Return the (x, y) coordinate for the center point of the cell that contains the specified text.  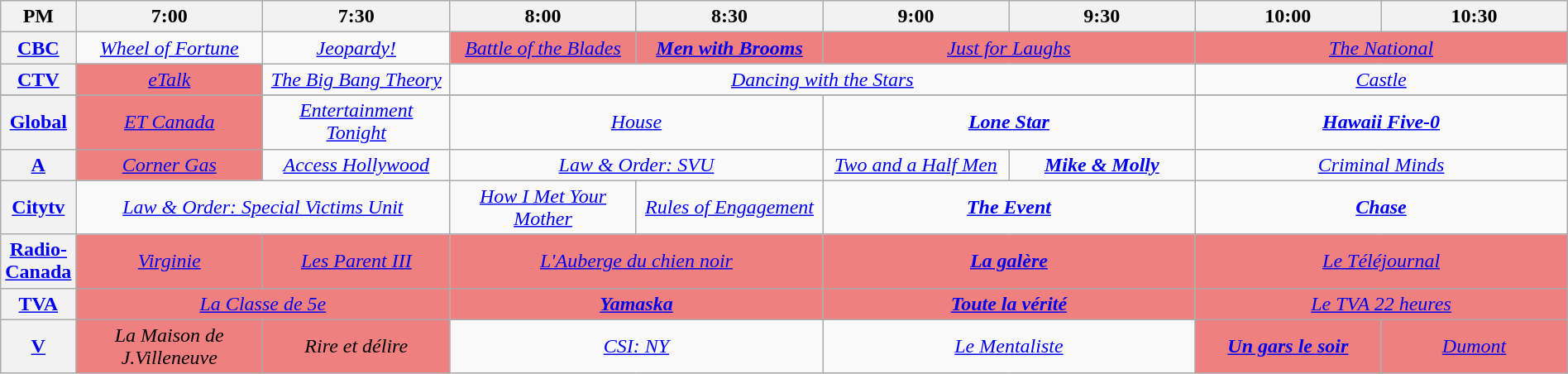
Castle (1381, 79)
10:30 (1474, 17)
La Maison de J.Villeneuve (170, 346)
9:00 (916, 17)
Wheel of Fortune (170, 48)
Toute la vérité (1009, 304)
How I Met Your Mother (543, 207)
Corner Gas (170, 165)
Hawaii Five-0 (1381, 122)
Law & Order: Special Victims Unit (263, 207)
Law & Order: SVU (637, 165)
Criminal Minds (1381, 165)
Access Hollywood (356, 165)
Lone Star (1009, 122)
8:00 (543, 17)
Dancing with the Stars (822, 79)
TVA (38, 304)
Two and a Half Men (916, 165)
Le Mentaliste (1009, 346)
La Classe de 5e (263, 304)
9:30 (1102, 17)
Dumont (1474, 346)
Un gars le soir (1288, 346)
L'Auberge du chien noir (637, 261)
The Event (1009, 207)
Citytv (38, 207)
10:00 (1288, 17)
Les Parent III (356, 261)
The National (1381, 48)
7:00 (170, 17)
A (38, 165)
7:30 (356, 17)
Radio-Canada (38, 261)
Mike & Molly (1102, 165)
Virginie (170, 261)
CBC (38, 48)
The Big Bang Theory (356, 79)
House (637, 122)
PM (38, 17)
Battle of the Blades (543, 48)
Le TVA 22 heures (1381, 304)
Entertainment Tonight (356, 122)
V (38, 346)
Yamaska (637, 304)
Global (38, 122)
CTV (38, 79)
ET Canada (170, 122)
Rire et délire (356, 346)
CSI: NY (637, 346)
Just for Laughs (1009, 48)
eTalk (170, 79)
Jeopardy! (356, 48)
Chase (1381, 207)
Rules of Engagement (729, 207)
Le Téléjournal (1381, 261)
8:30 (729, 17)
La galère (1009, 261)
Men with Brooms (729, 48)
